Output the [X, Y] coordinate of the center of the cell containing the given text.  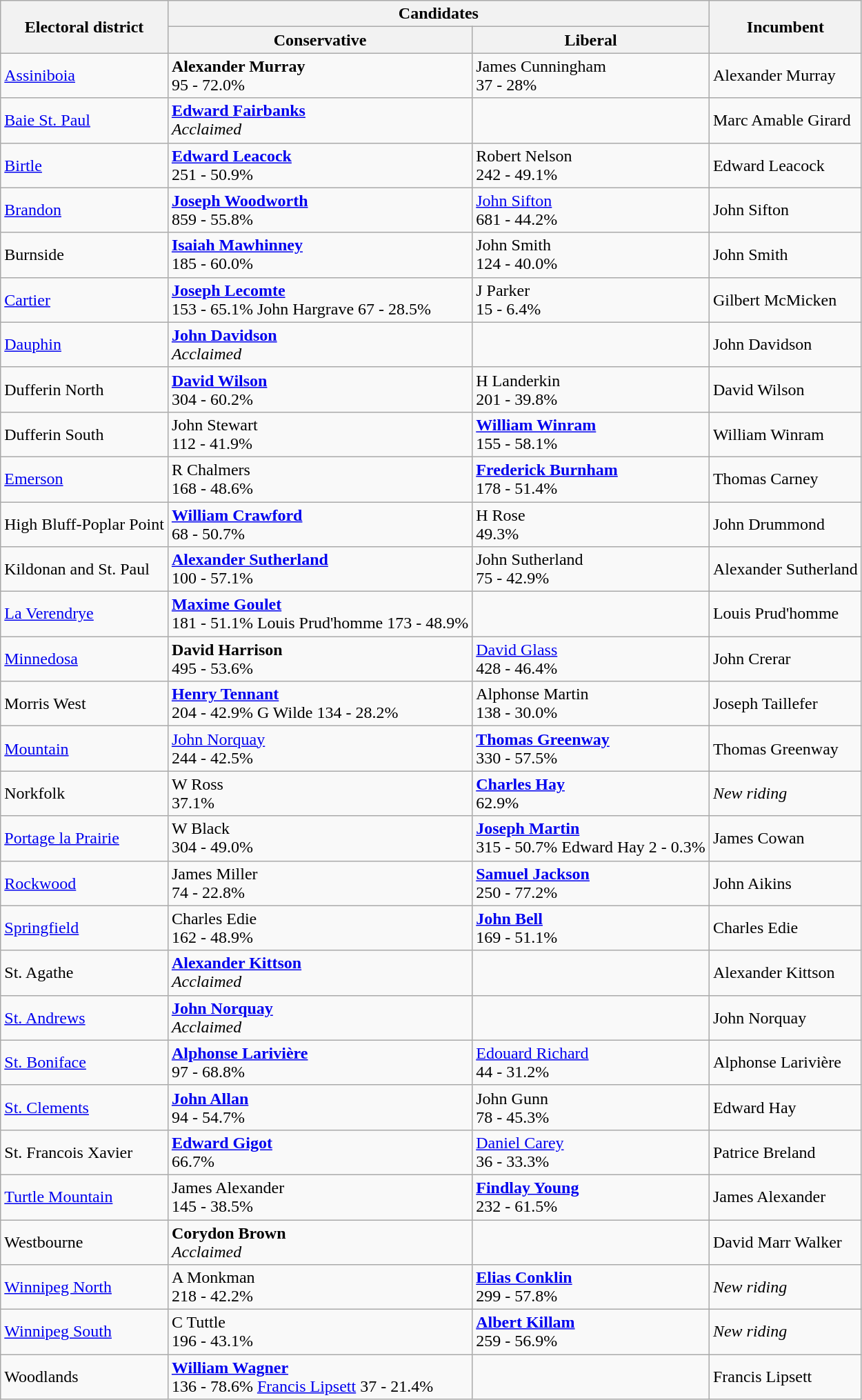
James Alexander145 - 38.5% [320, 1197]
Woodlands [84, 1377]
H Rose49.3% [591, 524]
Daniel Carey36 - 33.3% [591, 1152]
Alphonse Larivière [785, 1062]
Dauphin [84, 345]
Joseph Taillefer [785, 703]
R Chalmers168 - 48.6% [320, 479]
John Davidson [785, 345]
Birtle [84, 166]
Edouard Richard44 - 31.2% [591, 1062]
Alphonse Larivière97 - 68.8% [320, 1062]
John Crerar [785, 659]
Westbourne [84, 1241]
High Bluff-Poplar Point [84, 524]
Electoral district [84, 27]
Edward FairbanksAcclaimed [320, 120]
Samuel Jackson250 - 77.2% [591, 883]
Assiniboia [84, 76]
Minnedosa [84, 659]
David Wilson304 - 60.2% [320, 389]
Alexander Sutherland [785, 570]
James Cowan [785, 839]
William Winram [785, 434]
Conservative [320, 40]
Candidates [439, 14]
Joseph Woodworth859 - 55.8% [320, 210]
John DavidsonAcclaimed [320, 345]
Alexander KittsonAcclaimed [320, 972]
Kildonan and St. Paul [84, 570]
Emerson [84, 479]
John Norquay [785, 1018]
Gilbert McMicken [785, 299]
David Glass428 - 46.4% [591, 659]
John Stewart112 - 41.9% [320, 434]
Thomas Greenway [785, 749]
Morris West [84, 703]
La Verendrye [84, 614]
Burnside [84, 255]
Liberal [591, 40]
Winnipeg North [84, 1287]
David Wilson [785, 389]
James Alexander [785, 1197]
John Aikins [785, 883]
Mountain [84, 749]
Charles Edie162 - 48.9% [320, 928]
John Drummond [785, 524]
C Tuttle196 - 43.1% [320, 1332]
Elias Conklin299 - 57.8% [591, 1287]
St. Francois Xavier [84, 1152]
Thomas Carney [785, 479]
Incumbent [785, 27]
Norkfolk [84, 793]
Portage la Prairie [84, 839]
Springfield [84, 928]
Alexander Murray95 - 72.0% [320, 76]
John Sutherland75 - 42.9% [591, 570]
James Cunningham37 - 28% [591, 76]
Winnipeg South [84, 1332]
Alexander Sutherland100 - 57.1% [320, 570]
Patrice Breland [785, 1152]
Frederick Burnham178 - 51.4% [591, 479]
St. Agathe [84, 972]
Isaiah Mawhinney185 - 60.0% [320, 255]
Dufferin North [84, 389]
Edward Hay [785, 1108]
Joseph Martin315 - 50.7% Edward Hay 2 - 0.3% [591, 839]
St. Boniface [84, 1062]
Baie St. Paul [84, 120]
Charles Hay62.9% [591, 793]
Turtle Mountain [84, 1197]
Edward Leacock [785, 166]
William Winram155 - 58.1% [591, 434]
H Landerkin201 - 39.8% [591, 389]
John Smith124 - 40.0% [591, 255]
A Monkman218 - 42.2% [320, 1287]
Corydon BrownAcclaimed [320, 1241]
Robert Nelson242 - 49.1% [591, 166]
Edward Leacock251 - 50.9% [320, 166]
John Sifton681 - 44.2% [591, 210]
John NorquayAcclaimed [320, 1018]
St. Clements [84, 1108]
David Harrison495 - 53.6% [320, 659]
John Gunn78 - 45.3% [591, 1108]
Marc Amable Girard [785, 120]
Francis Lipsett [785, 1377]
W Black304 - 49.0% [320, 839]
Henry Tennant204 - 42.9% G Wilde 134 - 28.2% [320, 703]
Louis Prud'homme [785, 614]
St. Andrews [84, 1018]
W Ross37.1% [320, 793]
John Allan94 - 54.7% [320, 1108]
Cartier [84, 299]
Charles Edie [785, 928]
Alexander Murray [785, 76]
Brandon [84, 210]
William Wagner136 - 78.6% Francis Lipsett 37 - 21.4% [320, 1377]
Alexander Kittson [785, 972]
Dufferin South [84, 434]
Maxime Goulet181 - 51.1% Louis Prud'homme 173 - 48.9% [320, 614]
Thomas Greenway330 - 57.5% [591, 749]
John Bell169 - 51.1% [591, 928]
James Miller74 - 22.8% [320, 883]
John Smith [785, 255]
Alphonse Martin138 - 30.0% [591, 703]
Findlay Young232 - 61.5% [591, 1197]
David Marr Walker [785, 1241]
William Crawford68 - 50.7% [320, 524]
John Norquay244 - 42.5% [320, 749]
Rockwood [84, 883]
J Parker15 - 6.4% [591, 299]
John Sifton [785, 210]
Edward Gigot66.7% [320, 1152]
Albert Killam259 - 56.9% [591, 1332]
Joseph Lecomte153 - 65.1% John Hargrave 67 - 28.5% [320, 299]
